Output the [x, y] coordinate of the center of the cell containing the given text.  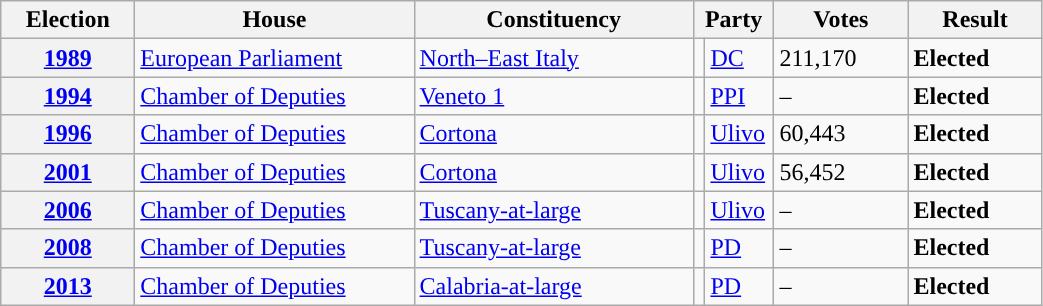
1989 [68, 58]
House [274, 20]
North–East Italy [554, 58]
Votes [841, 20]
1994 [68, 96]
Election [68, 20]
Veneto 1 [554, 96]
Party [734, 20]
2013 [68, 286]
PPI [740, 96]
56,452 [841, 172]
Calabria-at-large [554, 286]
European Parliament [274, 58]
60,443 [841, 134]
2001 [68, 172]
Constituency [554, 20]
2008 [68, 248]
Result [975, 20]
2006 [68, 210]
DC [740, 58]
211,170 [841, 58]
1996 [68, 134]
